Detect which cell encompasses the target text, then output its [X, Y] center coordinate. 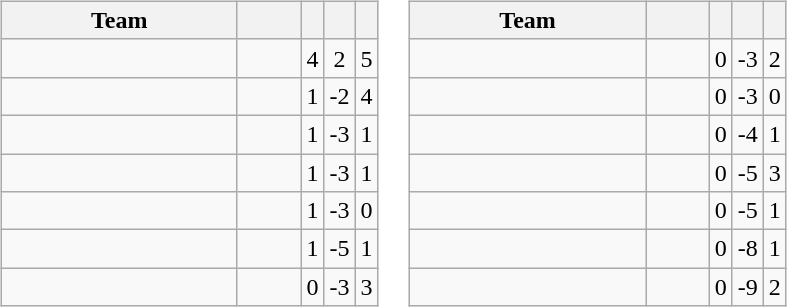
5 [366, 58]
-9 [748, 287]
-8 [748, 249]
-2 [340, 96]
-4 [748, 134]
